Locate the cell with the specified text and output its (x, y) center coordinate. 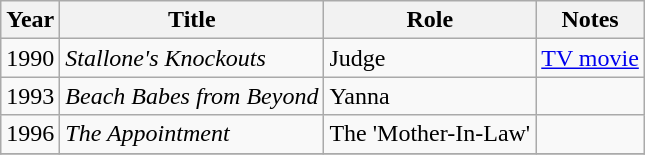
The Appointment (192, 134)
Stallone's Knockouts (192, 58)
1990 (30, 58)
Judge (430, 58)
1993 (30, 96)
Yanna (430, 96)
1996 (30, 134)
The 'Mother-In-Law' (430, 134)
Title (192, 20)
Beach Babes from Beyond (192, 96)
Notes (590, 20)
TV movie (590, 58)
Year (30, 20)
Role (430, 20)
